Pinpoint the cell where the given text exists, returning its [X, Y] midpoint coordinate. 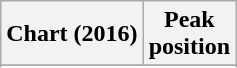
Peak position [189, 34]
Chart (2016) [72, 34]
